Extract the [x, y] coordinate from the center of the cell holding the provided text.  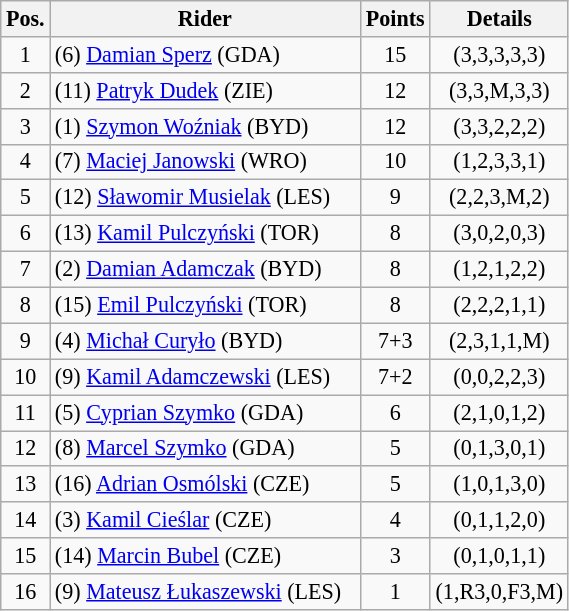
(2,2,2,1,1) [499, 305]
(1,0,1,3,0) [499, 484]
(1,2,1,2,2) [499, 269]
2 [26, 90]
(15) Emil Pulczyński (TOR) [205, 305]
(12) Sławomir Musielak (LES) [205, 198]
(14) Marcin Bubel (CZE) [205, 556]
(6) Damian Sperz (GDA) [205, 54]
(0,1,1,2,0) [499, 520]
11 [26, 412]
7+3 [395, 341]
14 [26, 520]
7 [26, 269]
16 [26, 591]
(2,3,1,1,M) [499, 341]
Points [395, 18]
(7) Maciej Janowski (WRO) [205, 162]
(3,3,3,3,3) [499, 54]
(4) Michał Curyło (BYD) [205, 341]
(1,2,3,3,1) [499, 162]
(1) Szymon Woźniak (BYD) [205, 126]
(9) Mateusz Łukaszewski (LES) [205, 591]
13 [26, 484]
(13) Kamil Pulczyński (TOR) [205, 233]
(3,3,2,2,2) [499, 126]
(11) Patryk Dudek (ZIE) [205, 90]
Pos. [26, 18]
(3,3,M,3,3) [499, 90]
(9) Kamil Adamczewski (LES) [205, 377]
Details [499, 18]
(0,1,3,0,1) [499, 448]
(2,1,0,1,2) [499, 412]
(8) Marcel Szymko (GDA) [205, 448]
(2) Damian Adamczak (BYD) [205, 269]
(16) Adrian Osmólski (CZE) [205, 484]
(3,0,2,0,3) [499, 233]
Rider [205, 18]
7+2 [395, 377]
(0,1,0,1,1) [499, 556]
(5) Cyprian Szymko (GDA) [205, 412]
(3) Kamil Cieślar (CZE) [205, 520]
(1,R3,0,F3,M) [499, 591]
(2,2,3,M,2) [499, 198]
(0,0,2,2,3) [499, 377]
